Output the [x, y] coordinate of the center of the cell containing the given text.  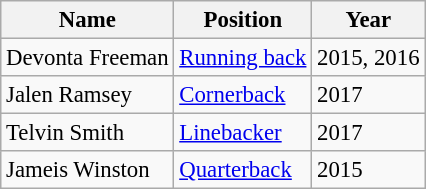
Jameis Winston [88, 170]
Jalen Ramsey [88, 95]
Running back [243, 58]
2015, 2016 [368, 58]
Cornerback [243, 95]
2015 [368, 170]
Linebacker [243, 133]
Quarterback [243, 170]
Year [368, 20]
Devonta Freeman [88, 58]
Telvin Smith [88, 133]
Position [243, 20]
Name [88, 20]
